From the cell containing the given text, extract its center point as (x, y) coordinate. 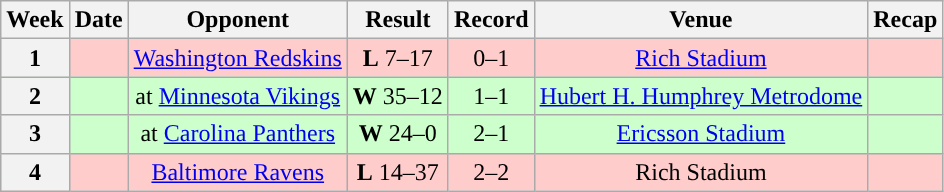
1 (35, 58)
Recap (906, 20)
Ericsson Stadium (701, 134)
L 14–37 (398, 172)
1–1 (491, 96)
Record (491, 20)
2–1 (491, 134)
Opponent (238, 20)
Result (398, 20)
at Minnesota Vikings (238, 96)
2–2 (491, 172)
L 7–17 (398, 58)
Date (98, 20)
Week (35, 20)
Venue (701, 20)
at Carolina Panthers (238, 134)
4 (35, 172)
Hubert H. Humphrey Metrodome (701, 96)
W 24–0 (398, 134)
0–1 (491, 58)
Washington Redskins (238, 58)
W 35–12 (398, 96)
2 (35, 96)
Baltimore Ravens (238, 172)
3 (35, 134)
